Scan for the cell matching the given text and deliver its [X, Y] coordinate at center. 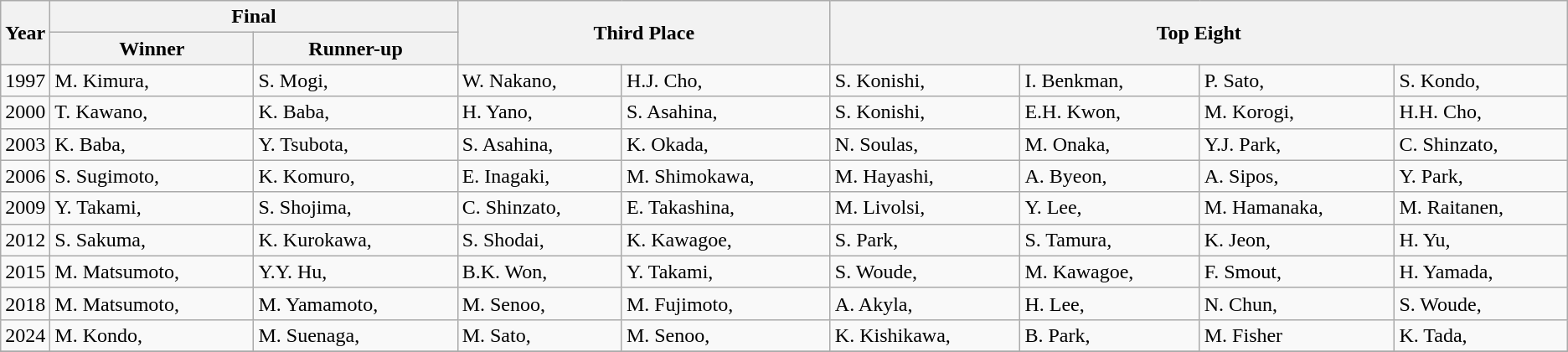
S. Park, [925, 240]
W. Nakano, [539, 80]
2003 [25, 144]
A. Sipos, [1297, 176]
E.H. Kwon, [1110, 112]
S. Tamura, [1110, 240]
S. Shodai, [539, 240]
S. Sugimoto, [152, 176]
F. Smout, [1297, 272]
M. Raitanen, [1481, 208]
Top Eight [1199, 33]
A. Byeon, [1110, 176]
P. Sato, [1297, 80]
M. Kimura, [152, 80]
M. Livolsi, [925, 208]
S. Mogi, [355, 80]
Third Place [643, 33]
E. Inagaki, [539, 176]
Y. Tsubota, [355, 144]
M. Shimokawa, [725, 176]
N. Chun, [1297, 303]
I. Benkman, [1110, 80]
K. Tada, [1481, 335]
M. Hayashi, [925, 176]
Year [25, 33]
Y.J. Park, [1297, 144]
H.J. Cho, [725, 80]
M. Fisher [1297, 335]
M. Fujimoto, [725, 303]
A. Akyla, [925, 303]
K. Jeon, [1297, 240]
Final [254, 17]
H. Yu, [1481, 240]
Winner [152, 49]
N. Soulas, [925, 144]
2006 [25, 176]
T. Kawano, [152, 112]
M. Sato, [539, 335]
S. Sakuma, [152, 240]
B. Park, [1110, 335]
Runner-up [355, 49]
K. Kurokawa, [355, 240]
H. Yamada, [1481, 272]
H. Lee, [1110, 303]
H.H. Cho, [1481, 112]
2024 [25, 335]
M. Onaka, [1110, 144]
Y. Lee, [1110, 208]
K. Kishikawa, [925, 335]
M. Kondo, [152, 335]
2000 [25, 112]
M. Yamamoto, [355, 303]
S. Shojima, [355, 208]
M. Suenaga, [355, 335]
S. Kondo, [1481, 80]
K. Okada, [725, 144]
M. Hamanaka, [1297, 208]
E. Takashina, [725, 208]
M. Kawagoe, [1110, 272]
1997 [25, 80]
2018 [25, 303]
M. Korogi, [1297, 112]
K. Komuro, [355, 176]
B.K. Won, [539, 272]
2009 [25, 208]
2012 [25, 240]
2015 [25, 272]
Y.Y. Hu, [355, 272]
H. Yano, [539, 112]
K. Kawagoe, [725, 240]
Y. Park, [1481, 176]
